Scan for the cell matching the given text and deliver its [X, Y] coordinate at center. 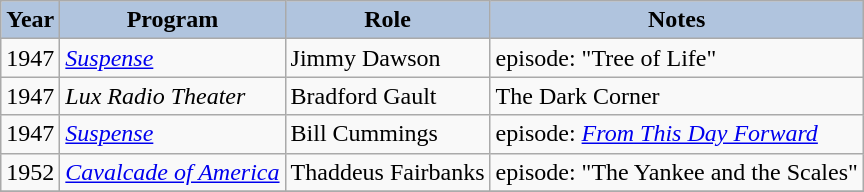
The Dark Corner [676, 96]
Cavalcade of America [172, 172]
episode: From This Day Forward [676, 134]
Lux Radio Theater [172, 96]
Bradford Gault [388, 96]
episode: "The Yankee and the Scales" [676, 172]
Year [30, 20]
Jimmy Dawson [388, 58]
1952 [30, 172]
Thaddeus Fairbanks [388, 172]
Notes [676, 20]
Role [388, 20]
Bill Cummings [388, 134]
Program [172, 20]
episode: "Tree of Life" [676, 58]
